Provide the [x, y] coordinate of the cell's center where the given text is located.  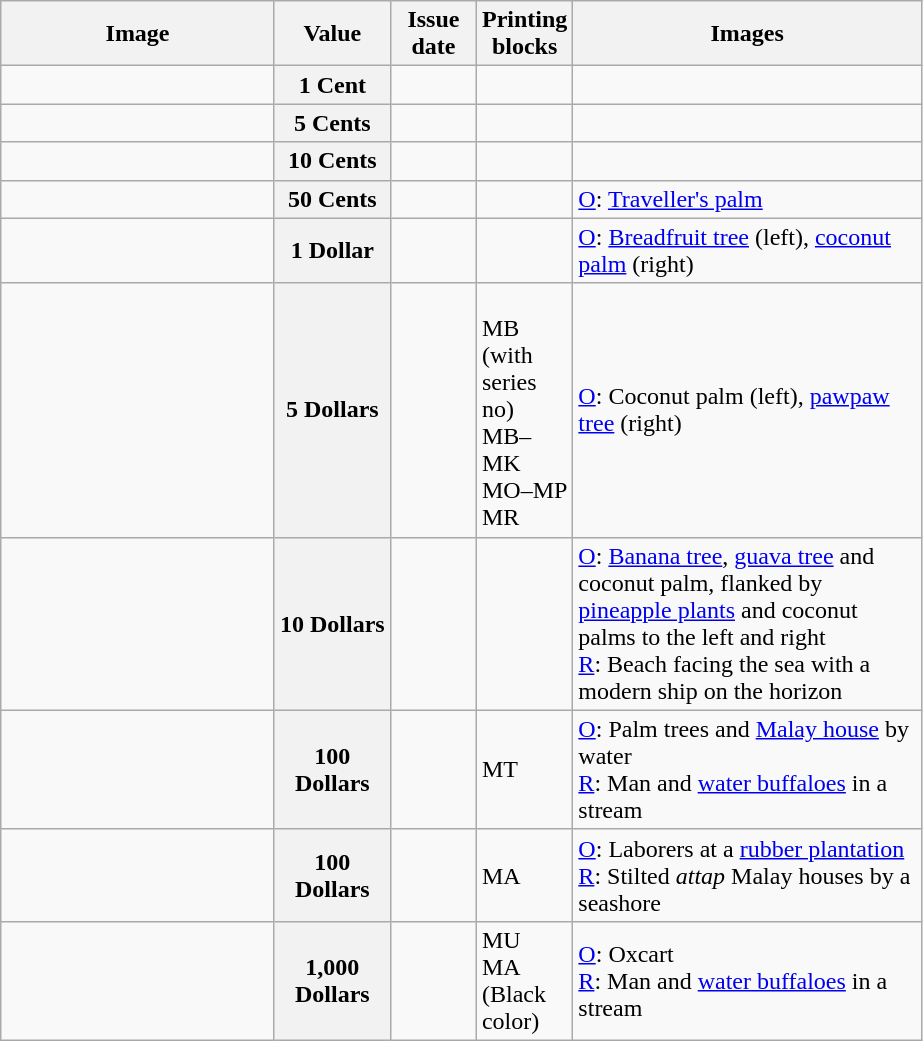
5 Dollars [332, 410]
O: Traveller's palm [748, 199]
1 Cent [332, 85]
MA [524, 875]
1,000 Dollars [332, 980]
Value [332, 34]
Issue date [433, 34]
O: Palm trees and Malay house by waterR: Man and water buffaloes in a stream [748, 770]
O: OxcartR: Man and water buffaloes in a stream [748, 980]
10 Cents [332, 161]
1 Dollar [332, 250]
10 Dollars [332, 624]
O: Laborers at a rubber plantationR: Stilted attap Malay houses by a seashore [748, 875]
Image [138, 34]
O: Breadfruit tree (left), coconut palm (right) [748, 250]
MUMA (Black color) [524, 980]
Printing blocks [524, 34]
Images [748, 34]
50 Cents [332, 199]
5 Cents [332, 123]
MT [524, 770]
MB (with series no)MB–MKMO–MPMR [524, 410]
O: Coconut palm (left), pawpaw tree (right) [748, 410]
